Capture the cell that displays the provided text and extract its [X, Y] central coordinate. 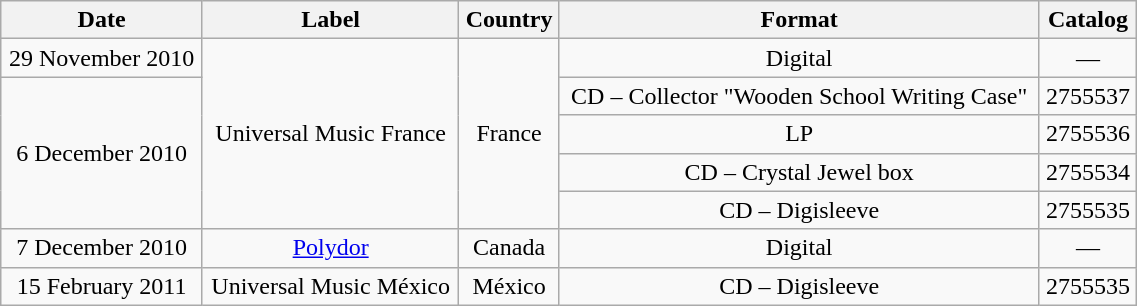
Polydor [330, 248]
2755537 [1088, 96]
Date [102, 20]
México [509, 286]
7 December 2010 [102, 248]
Universal Music France [330, 134]
Catalog [1088, 20]
LP [799, 134]
Universal Music México [330, 286]
Country [509, 20]
CD – Collector "Wooden School Writing Case" [799, 96]
2755534 [1088, 172]
6 December 2010 [102, 153]
Label [330, 20]
29 November 2010 [102, 58]
CD – Crystal Jewel box [799, 172]
Canada [509, 248]
Format [799, 20]
15 February 2011 [102, 286]
2755536 [1088, 134]
France [509, 134]
